Output the (x, y) coordinate of the center of the cell containing the given text.  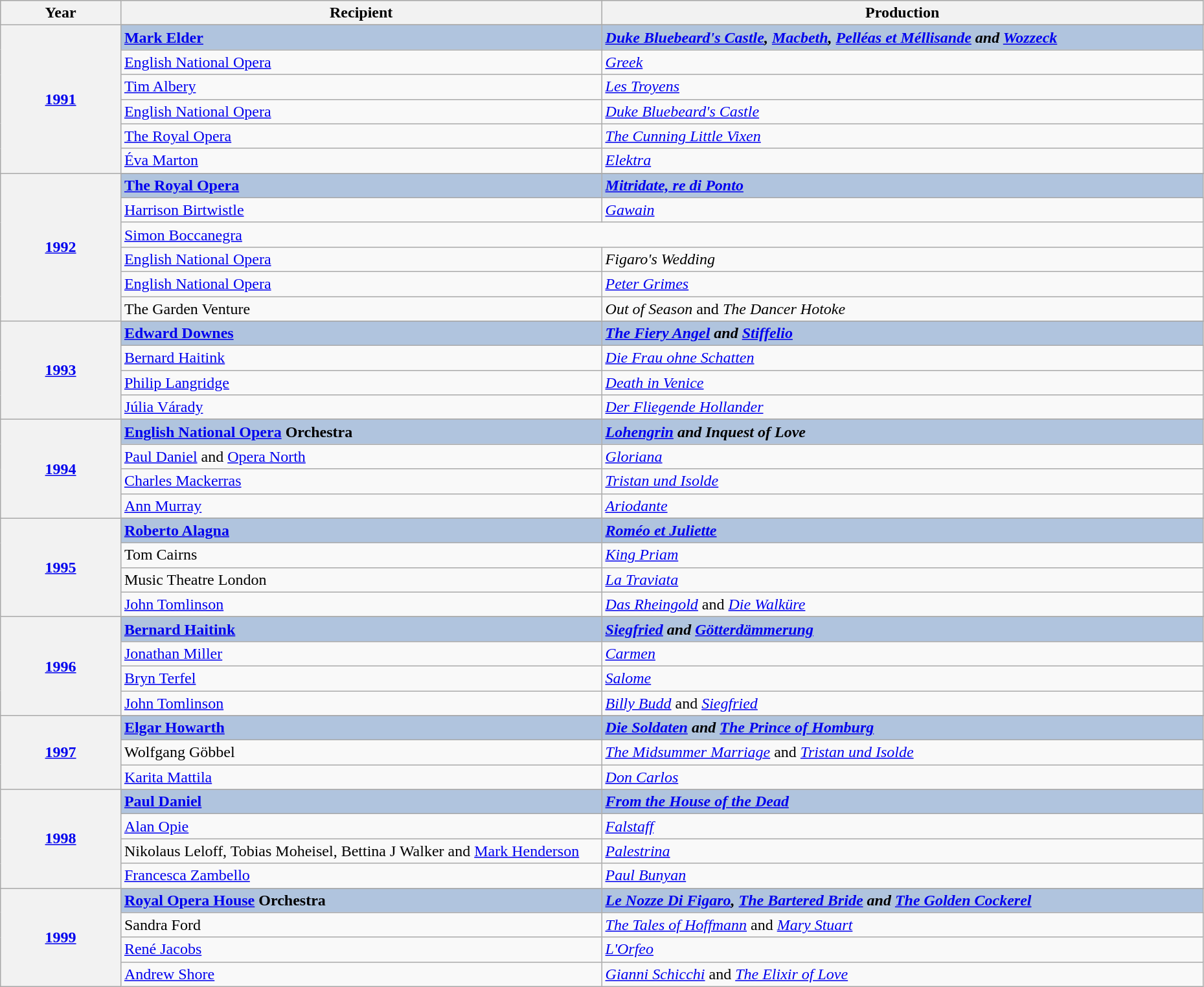
Les Troyens (902, 87)
Jonathan Miller (361, 653)
Gianni Schicchi and The Elixir of Love (902, 974)
Falstaff (902, 826)
Ariodante (902, 506)
Royal Opera House Orchestra (361, 900)
1993 (61, 370)
Peter Grimes (902, 284)
Charles Mackerras (361, 481)
Lohengrin and Inquest of Love (902, 432)
Júlia Várady (361, 407)
Paul Daniel and Opera North (361, 457)
Carmen (902, 653)
Gloriana (902, 457)
The Garden Venture (361, 309)
Siegfried and Götterdämmerung (902, 629)
Edward Downes (361, 334)
Mitridate, re di Ponto (902, 185)
1995 (61, 567)
English National Opera Orchestra (361, 432)
Mark Elder (361, 38)
Production (902, 13)
Elektra (902, 161)
1992 (61, 247)
Tim Albery (361, 87)
Andrew Shore (361, 974)
Die Frau ohne Schatten (902, 358)
Recipient (361, 13)
Harrison Birtwistle (361, 210)
La Traviata (902, 580)
Duke Bluebeard's Castle (902, 111)
Francesca Zambello (361, 876)
L'Orfeo (902, 949)
1994 (61, 469)
Alan Opie (361, 826)
Music Theatre London (361, 580)
King Priam (902, 555)
Roméo et Juliette (902, 530)
Palestrina (902, 851)
Tristan und Isolde (902, 481)
1996 (61, 666)
Salome (902, 678)
René Jacobs (361, 949)
Elgar Howarth (361, 728)
Tom Cairns (361, 555)
Karita Mattila (361, 777)
Billy Budd and Siegfried (902, 703)
1997 (61, 753)
Paul Bunyan (902, 876)
Don Carlos (902, 777)
Bryn Terfel (361, 678)
Nikolaus Leloff, Tobias Moheisel, Bettina J Walker and Mark Henderson (361, 851)
Philip Langridge (361, 383)
Gawain (902, 210)
Le Nozze Di Figaro, The Bartered Bride and The Golden Cockerel (902, 900)
1998 (61, 839)
Greek (902, 62)
1999 (61, 937)
Figaro's Wedding (902, 259)
The Midsummer Marriage and Tristan und Isolde (902, 753)
Ann Murray (361, 506)
Death in Venice (902, 383)
Roberto Alagna (361, 530)
The Cunning Little Vixen (902, 136)
From the House of the Dead (902, 802)
Die Soldaten and The Prince of Homburg (902, 728)
Das Rheingold and Die Walküre (902, 604)
Year (61, 13)
Sandra Ford (361, 925)
1991 (61, 99)
Wolfgang Göbbel (361, 753)
Duke Bluebeard's Castle, Macbeth, Pelléas et Méllisande and Wozzeck (902, 38)
Out of Season and The Dancer Hotoke (902, 309)
Paul Daniel (361, 802)
The Fiery Angel and Stiffelio (902, 334)
Éva Marton (361, 161)
The Tales of Hoffmann and Mary Stuart (902, 925)
Simon Boccanegra (662, 234)
Der Fliegende Hollander (902, 407)
